Return (x, y) of the center of cell containing provided text 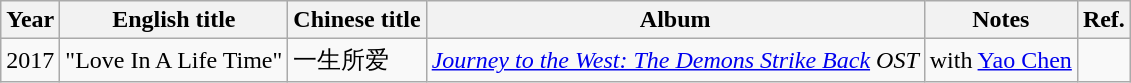
Notes (1000, 20)
with Yao Chen (1000, 60)
Journey to the West: The Demons Strike Back OST (675, 60)
Year (30, 20)
2017 (30, 60)
一生所爱 (357, 60)
Album (675, 20)
"Love In A Life Time" (174, 60)
Ref. (1104, 20)
English title (174, 20)
Chinese title (357, 20)
